Provide the (X, Y) coordinate of the cell's center where the given text is located.  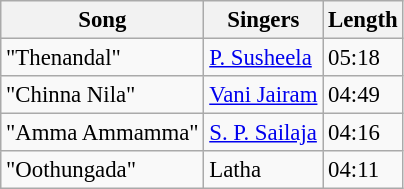
Song (102, 20)
"Thenandal" (102, 58)
Singers (264, 20)
P. Susheela (264, 58)
05:18 (363, 58)
"Chinna Nila" (102, 95)
04:49 (363, 95)
Latha (264, 170)
04:16 (363, 133)
"Amma Ammamma" (102, 133)
Length (363, 20)
04:11 (363, 170)
"Oothungada" (102, 170)
Vani Jairam (264, 95)
S. P. Sailaja (264, 133)
